Detect which cell encompasses the target text, then output its (X, Y) center coordinate. 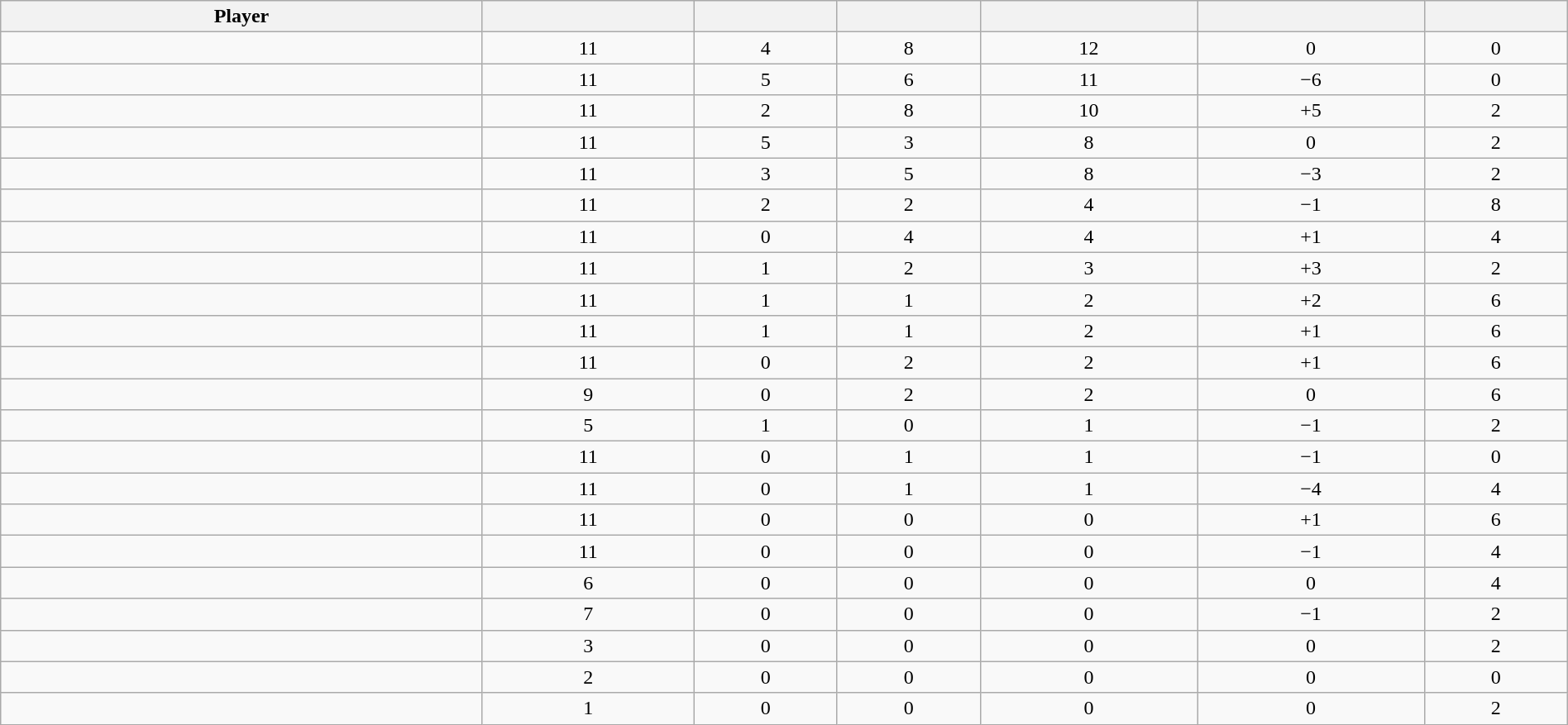
+3 (1311, 268)
12 (1088, 48)
7 (588, 614)
−4 (1311, 489)
9 (588, 394)
+5 (1311, 111)
−6 (1311, 79)
+2 (1311, 299)
10 (1088, 111)
−3 (1311, 174)
Player (241, 17)
